Extract the [X, Y] coordinate from the center of the cell holding the provided text.  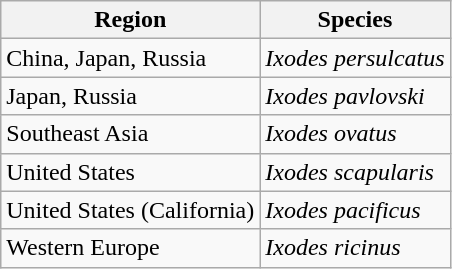
Ixodes pavlovski [355, 96]
China, Japan, Russia [130, 58]
Ixodes scapularis [355, 172]
Japan, Russia [130, 96]
Ixodes ovatus [355, 134]
Region [130, 20]
Ixodes ricinus [355, 248]
Southeast Asia [130, 134]
United States (California) [130, 210]
Ixodes persulcatus [355, 58]
Western Europe [130, 248]
Ixodes pacificus [355, 210]
United States [130, 172]
Species [355, 20]
